Determine the (x, y) coordinate at the center of the cell enclosing the given text.  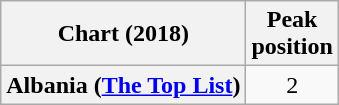
Peakposition (292, 34)
Chart (2018) (124, 34)
2 (292, 85)
Albania (The Top List) (124, 85)
